Pinpoint the cell where the given text exists, returning its (X, Y) midpoint coordinate. 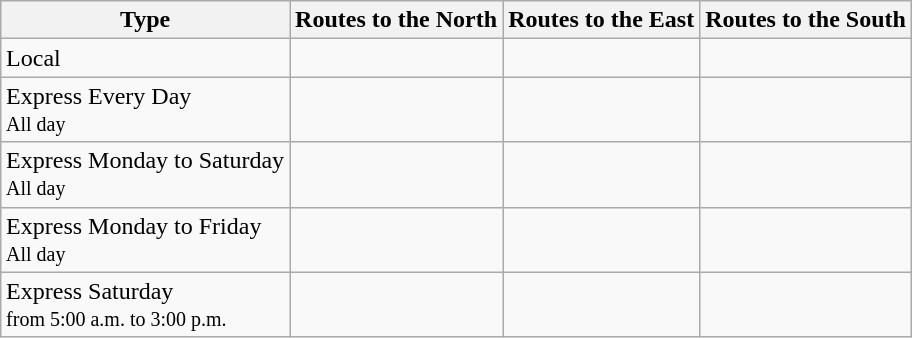
Express Every Day All day (146, 110)
Routes to the East (602, 20)
Express Saturday from 5:00 a.m. to 3:00 p.m. (146, 304)
Routes to the South (806, 20)
Type (146, 20)
Routes to the North (396, 20)
Express Monday to Friday All day (146, 240)
Local (146, 58)
Express Monday to Saturday All day (146, 174)
